From the cell containing the given text, extract its center point as (x, y) coordinate. 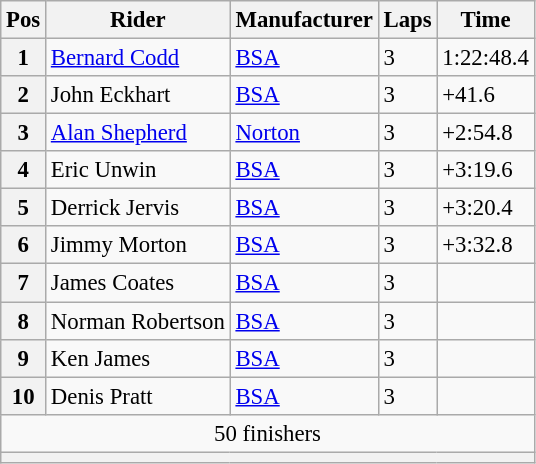
10 (24, 396)
5 (24, 208)
Rider (138, 20)
8 (24, 321)
Eric Unwin (138, 170)
Norton (304, 133)
Jimmy Morton (138, 245)
Alan Shepherd (138, 133)
Denis Pratt (138, 396)
+3:19.6 (486, 170)
+3:20.4 (486, 208)
John Eckhart (138, 95)
+2:54.8 (486, 133)
Manufacturer (304, 20)
+3:32.8 (486, 245)
Norman Robertson (138, 321)
Bernard Codd (138, 58)
7 (24, 283)
Ken James (138, 358)
1:22:48.4 (486, 58)
Laps (408, 20)
2 (24, 95)
1 (24, 58)
4 (24, 170)
6 (24, 245)
Time (486, 20)
Pos (24, 20)
+41.6 (486, 95)
Derrick Jervis (138, 208)
50 finishers (268, 433)
9 (24, 358)
James Coates (138, 283)
